Provide the (X, Y) coordinate of the cell's center where the given text is located.  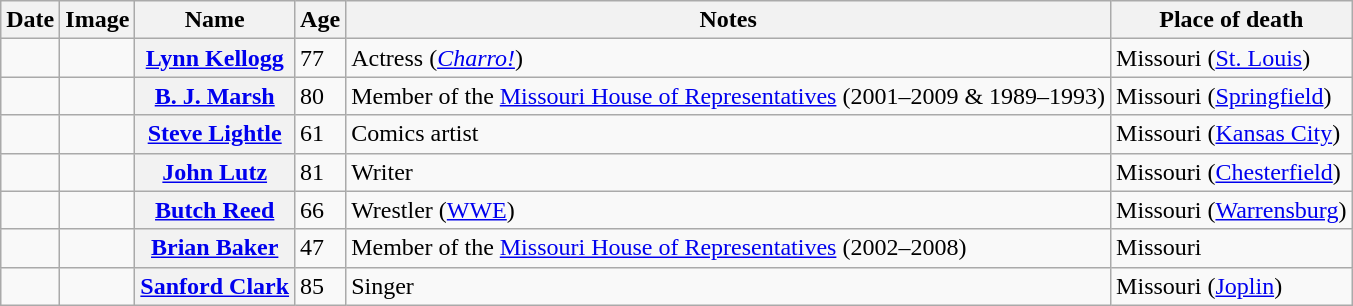
Notes (728, 20)
Missouri (Springfield) (1232, 96)
61 (320, 134)
Image (98, 20)
66 (320, 210)
John Lutz (215, 172)
Steve Lightle (215, 134)
Age (320, 20)
Member of the Missouri House of Representatives (2002–2008) (728, 248)
B. J. Marsh (215, 96)
Missouri (Chesterfield) (1232, 172)
85 (320, 286)
Missouri (Joplin) (1232, 286)
Lynn Kellogg (215, 58)
Place of death (1232, 20)
Actress (Charro!) (728, 58)
Missouri (Kansas City) (1232, 134)
77 (320, 58)
47 (320, 248)
Missouri (Warrensburg) (1232, 210)
Member of the Missouri House of Representatives (2001–2009 & 1989–1993) (728, 96)
Singer (728, 286)
Missouri (St. Louis) (1232, 58)
81 (320, 172)
Wrestler (WWE) (728, 210)
80 (320, 96)
Butch Reed (215, 210)
Comics artist (728, 134)
Writer (728, 172)
Missouri (1232, 248)
Brian Baker (215, 248)
Date (30, 20)
Name (215, 20)
Sanford Clark (215, 286)
